Locate the cell with the specified text and output its [x, y] center coordinate. 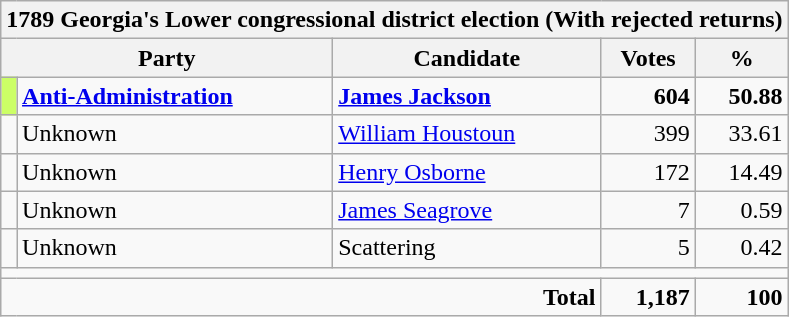
James Jackson [467, 96]
5 [648, 248]
Anti-Administration [175, 96]
Votes [648, 58]
33.61 [742, 134]
William Houstoun [467, 134]
399 [648, 134]
100 [742, 297]
Party [167, 58]
Total [301, 297]
7 [648, 210]
% [742, 58]
Candidate [467, 58]
172 [648, 172]
50.88 [742, 96]
Scattering [467, 248]
14.49 [742, 172]
Henry Osborne [467, 172]
1789 Georgia's Lower congressional district election (With rejected returns) [394, 20]
0.42 [742, 248]
604 [648, 96]
0.59 [742, 210]
1,187 [648, 297]
James Seagrove [467, 210]
